Return [x, y] of the center of cell containing provided text 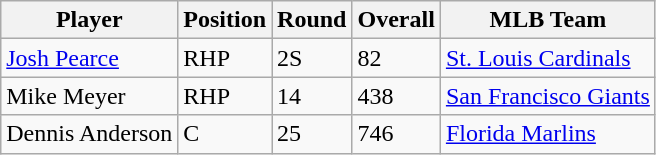
C [225, 134]
2S [312, 58]
St. Louis Cardinals [548, 58]
Mike Meyer [90, 96]
Dennis Anderson [90, 134]
San Francisco Giants [548, 96]
82 [396, 58]
746 [396, 134]
Josh Pearce [90, 58]
MLB Team [548, 20]
Florida Marlins [548, 134]
25 [312, 134]
Overall [396, 20]
Player [90, 20]
Position [225, 20]
14 [312, 96]
Round [312, 20]
438 [396, 96]
